Determine the (X, Y) coordinate at the center of the cell enclosing the given text.  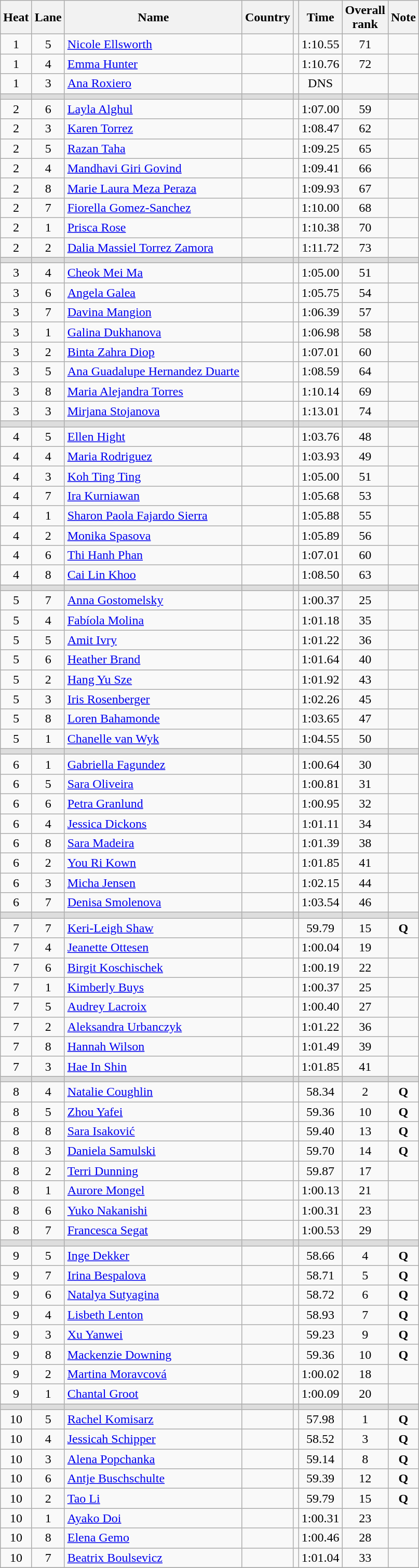
35 (365, 620)
71 (365, 44)
Country (267, 18)
1:00.64 (320, 764)
Cheok Mei Ma (153, 273)
65 (365, 148)
1:00.81 (320, 784)
1:09.25 (320, 148)
1:05.89 (320, 535)
58 (365, 332)
28 (365, 1538)
56 (365, 535)
59.70 (320, 1151)
DNS (320, 84)
59.40 (320, 1131)
39 (365, 1046)
1:00.09 (320, 1394)
21 (365, 1191)
1:00.02 (320, 1374)
1:00.40 (320, 1007)
59 (365, 109)
14 (365, 1151)
Alena Popchanka (153, 1459)
1:01.92 (320, 679)
63 (365, 575)
Mirjana Stojanova (153, 411)
57 (365, 312)
Angela Galea (153, 293)
1:01.39 (320, 843)
1:10.14 (320, 391)
Maria Rodriguez (153, 456)
Layla Alghul (153, 109)
Name (153, 18)
Galina Dukhanova (153, 332)
Karen Torrez (153, 129)
59.23 (320, 1334)
1:03.54 (320, 903)
62 (365, 129)
1:04.55 (320, 739)
1:00.95 (320, 803)
58.93 (320, 1315)
1:01.04 (320, 1558)
Sara Oliveira (153, 784)
Sara Madeira (153, 843)
Chanelle van Wyk (153, 739)
1:03.65 (320, 719)
32 (365, 803)
54 (365, 293)
67 (365, 188)
Xu Yanwei (153, 1334)
48 (365, 437)
55 (365, 515)
27 (365, 1007)
Monika Spasova (153, 535)
Keri-Leigh Shaw (153, 928)
1:08.47 (320, 129)
Heat (16, 18)
Elena Gemo (153, 1538)
58.52 (320, 1439)
Hae In Shin (153, 1066)
Cai Lin Khoo (153, 575)
Daniela Samulski (153, 1151)
Marie Laura Meza Peraza (153, 188)
Anna Gostomelsky (153, 601)
Ana Guadalupe Hernandez Duarte (153, 372)
72 (365, 64)
1:13.01 (320, 411)
1:09.41 (320, 168)
Mandhavi Giri Govind (153, 168)
59.87 (320, 1171)
13 (365, 1131)
Prisca Rose (153, 227)
31 (365, 784)
1:06.98 (320, 332)
Aleksandra Urbanczyk (153, 1027)
45 (365, 699)
You Ri Kown (153, 863)
73 (365, 248)
Francesca Segat (153, 1230)
1:08.50 (320, 575)
18 (365, 1374)
1:00.04 (320, 948)
59.14 (320, 1459)
47 (365, 719)
Ayako Doi (153, 1518)
1:02.15 (320, 883)
Davina Mangion (153, 312)
Nicole Ellsworth (153, 44)
Time (320, 18)
Martina Moravcová (153, 1374)
Fabíola Molina (153, 620)
Amit Ivry (153, 640)
Thi Hanh Phan (153, 555)
Tao Li (153, 1498)
1:06.39 (320, 312)
Loren Bahamonde (153, 719)
22 (365, 967)
Razan Taha (153, 148)
1:08.59 (320, 372)
Zhou Yafei (153, 1111)
53 (365, 496)
Beatrix Boulsevicz (153, 1558)
58.34 (320, 1092)
Birgit Koschischek (153, 967)
Overallrank (365, 18)
66 (365, 168)
Chantal Groot (153, 1394)
29 (365, 1230)
Sara Isaković (153, 1131)
Micha Jensen (153, 883)
Iris Rosenberger (153, 699)
1:00.53 (320, 1230)
Hannah Wilson (153, 1046)
64 (365, 372)
Jessicah Schipper (153, 1439)
Dalia Massiel Torrez Zamora (153, 248)
Kimberly Buys (153, 987)
1:01.18 (320, 620)
50 (365, 739)
Hang Yu Sze (153, 679)
Natalya Sutyagina (153, 1295)
19 (365, 948)
38 (365, 843)
40 (365, 660)
Jeanette Ottesen (153, 948)
1:01.49 (320, 1046)
Jessica Dickons (153, 824)
Sharon Paola Fajardo Sierra (153, 515)
43 (365, 679)
33 (365, 1558)
70 (365, 227)
Ira Kurniawan (153, 496)
Rachel Komisarz (153, 1420)
1:03.76 (320, 437)
68 (365, 208)
Terri Dunning (153, 1171)
Ellen Hight (153, 437)
44 (365, 883)
Mackenzie Downing (153, 1354)
30 (365, 764)
Yuko Nakanishi (153, 1210)
46 (365, 903)
Binta Zahra Diop (153, 352)
Natalie Coughlin (153, 1092)
Petra Granlund (153, 803)
12 (365, 1479)
1:10.38 (320, 227)
1:02.26 (320, 699)
Antje Buschschulte (153, 1479)
57.98 (320, 1420)
1:10.55 (320, 44)
Aurore Mongel (153, 1191)
49 (365, 456)
1:09.93 (320, 188)
1:05.68 (320, 496)
1:00.13 (320, 1191)
58.66 (320, 1256)
1:01.11 (320, 824)
Fiorella Gomez-Sanchez (153, 208)
Ana Roxiero (153, 84)
59.39 (320, 1479)
58.72 (320, 1295)
58.71 (320, 1275)
1:11.72 (320, 248)
20 (365, 1394)
Emma Hunter (153, 64)
Koh Ting Ting (153, 476)
1:05.75 (320, 293)
Lisbeth Lenton (153, 1315)
17 (365, 1171)
34 (365, 824)
1:01.64 (320, 660)
1:00.46 (320, 1538)
Heather Brand (153, 660)
Note (403, 18)
Lane (48, 18)
Audrey Lacroix (153, 1007)
Gabriella Fagundez (153, 764)
1:00.19 (320, 967)
1:10.76 (320, 64)
Irina Bespalova (153, 1275)
1:05.88 (320, 515)
1:07.00 (320, 109)
1:10.00 (320, 208)
Inge Dekker (153, 1256)
74 (365, 411)
69 (365, 391)
Denisa Smolenova (153, 903)
1:03.93 (320, 456)
Maria Alejandra Torres (153, 391)
